Find where the given text appears and provide that cell's center as (X, Y) coordinate. 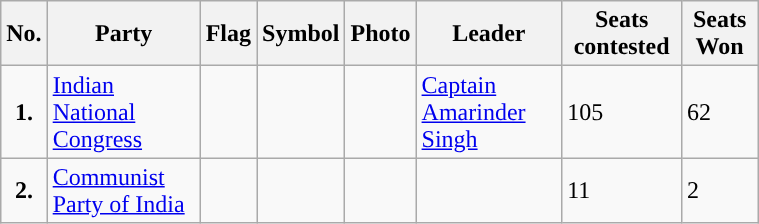
Indian National Congress (124, 112)
2 (720, 190)
Symbol (301, 34)
1. (24, 112)
2. (24, 190)
Party (124, 34)
11 (622, 190)
Seats Won (720, 34)
62 (720, 112)
Leader (489, 34)
No. (24, 34)
Photo (380, 34)
Flag (228, 34)
Captain Amarinder Singh (489, 112)
Communist Party of India (124, 190)
105 (622, 112)
Seats contested (622, 34)
